For the text-containing cell, return its midpoint in [x, y] coordinate format. 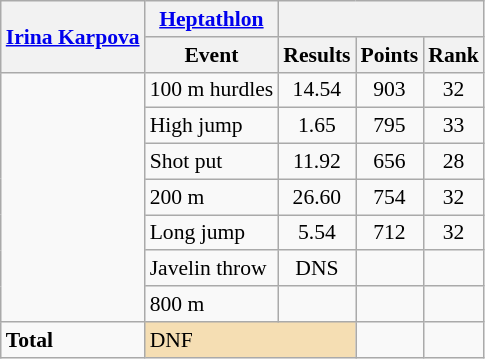
Total [73, 340]
656 [390, 162]
11.92 [316, 162]
Rank [454, 55]
712 [390, 233]
Long jump [212, 233]
800 m [212, 304]
DNS [316, 269]
5.54 [316, 233]
28 [454, 162]
33 [454, 126]
Event [212, 55]
200 m [212, 197]
754 [390, 197]
Irina Karpova [73, 36]
795 [390, 126]
Heptathlon [212, 19]
DNF [250, 340]
14.54 [316, 90]
Javelin throw [212, 269]
Points [390, 55]
Shot put [212, 162]
26.60 [316, 197]
High jump [212, 126]
100 m hurdles [212, 90]
1.65 [316, 126]
903 [390, 90]
Results [316, 55]
